Find where the given text appears and provide that cell's center as [X, Y] coordinate. 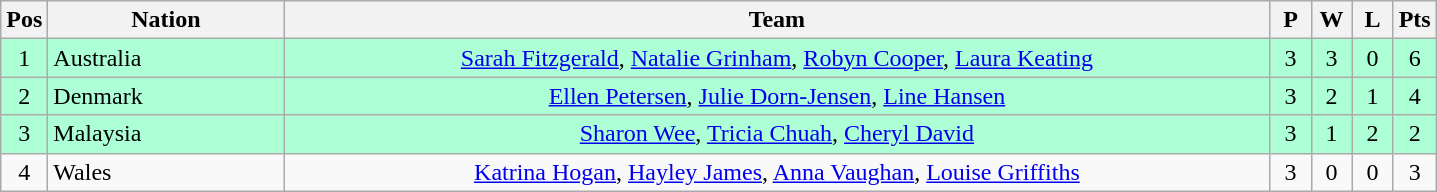
Denmark [166, 96]
Katrina Hogan, Hayley James, Anna Vaughan, Louise Griffiths [777, 172]
Wales [166, 172]
L [1372, 20]
Nation [166, 20]
Ellen Petersen, Julie Dorn-Jensen, Line Hansen [777, 96]
Australia [166, 58]
Pos [24, 20]
Malaysia [166, 134]
Sharon Wee, Tricia Chuah, Cheryl David [777, 134]
Sarah Fitzgerald, Natalie Grinham, Robyn Cooper, Laura Keating [777, 58]
Pts [1414, 20]
6 [1414, 58]
P [1290, 20]
Team [777, 20]
W [1332, 20]
